Return the (X, Y) coordinate for the center point of the cell that contains the specified text.  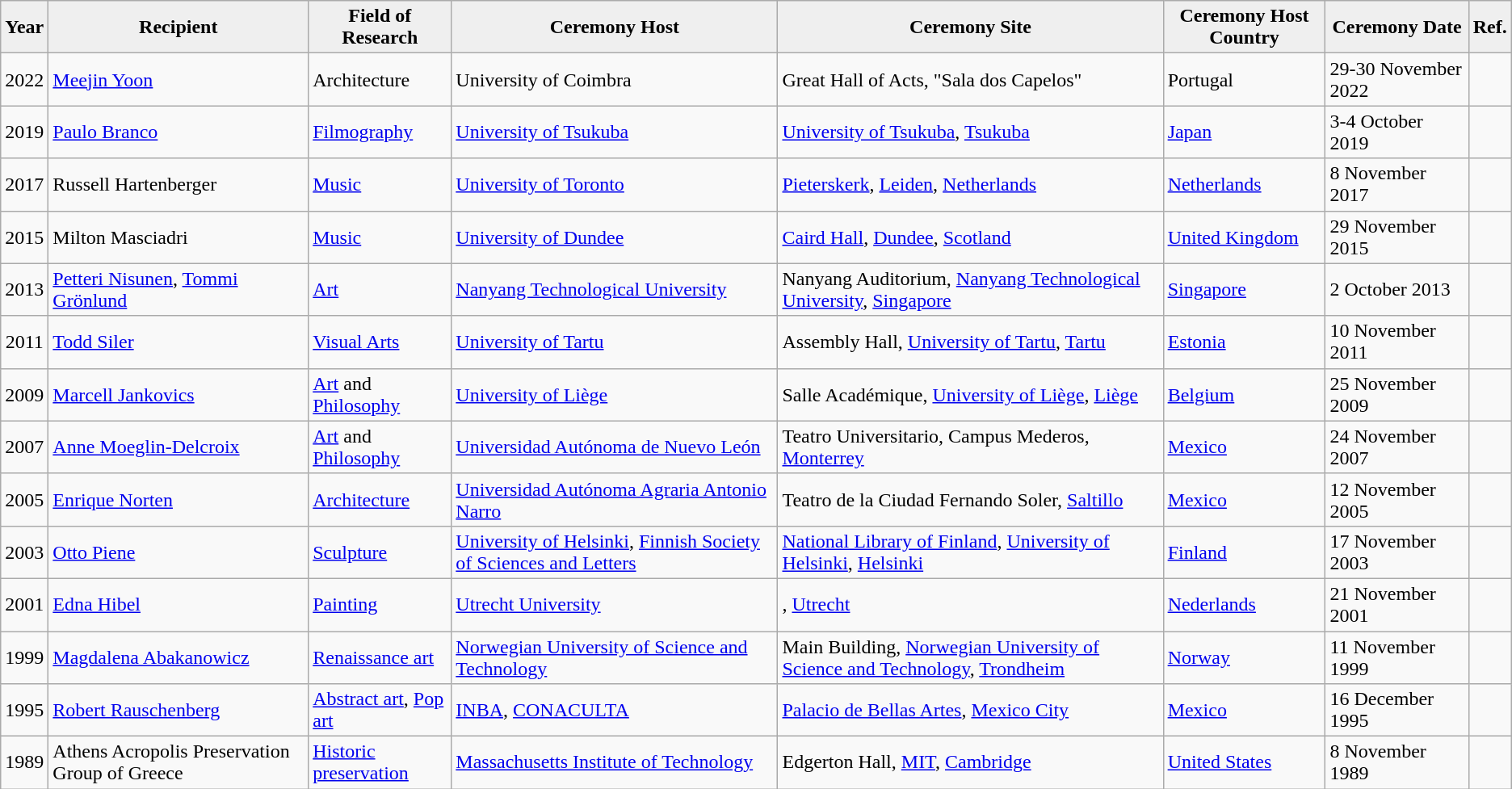
Belgium (1244, 394)
, Utrecht (971, 604)
Utrecht University (615, 604)
2015 (24, 237)
24 November 2007 (1397, 447)
Ceremony Host Country (1244, 27)
Recipient (178, 27)
University of Tsukuba, Tsukuba (971, 132)
Nanyang Auditorium, Nanyang Technological University, Singapore (971, 289)
Todd Siler (178, 342)
United States (1244, 762)
Norway (1244, 657)
2022 (24, 79)
2003 (24, 552)
Nanyang Technological University (615, 289)
University of Helsinki, Finnish Society of Sciences and Letters (615, 552)
Caird Hall, Dundee, Scotland (971, 237)
Salle Académique, University of Liège, Liège (971, 394)
11 November 1999 (1397, 657)
29 November 2015 (1397, 237)
2019 (24, 132)
University of Tsukuba (615, 132)
2001 (24, 604)
Edna Hibel (178, 604)
Ceremony Host (615, 27)
8 November 2017 (1397, 184)
12 November 2005 (1397, 499)
Art (380, 289)
Painting (380, 604)
3-4 October 2019 (1397, 132)
16 December 1995 (1397, 711)
Sculpture (380, 552)
University of Dundee (615, 237)
2009 (24, 394)
Enrique Norten (178, 499)
Historic preservation (380, 762)
Ref. (1489, 27)
Nederlands (1244, 604)
Pieterskerk, Leiden, Netherlands (971, 184)
2013 (24, 289)
Ceremony Site (971, 27)
Great Hall of Acts, "Sala dos Capelos" (971, 79)
Universidad Autónoma Agraria Antonio Narro (615, 499)
University of Toronto (615, 184)
Paulo Branco (178, 132)
Main Building, Norwegian University of Science and Technology, Trondheim (971, 657)
Portugal (1244, 79)
21 November 2001 (1397, 604)
United Kingdom (1244, 237)
2007 (24, 447)
Russell Hartenberger (178, 184)
Milton Masciadri (178, 237)
Filmography (380, 132)
Magdalena Abakanowicz (178, 657)
1999 (24, 657)
Anne Moeglin-Delcroix (178, 447)
Estonia (1244, 342)
1989 (24, 762)
Assembly Hall, University of Tartu, Tartu (971, 342)
Massachusetts Institute of Technology (615, 762)
Japan (1244, 132)
Robert Rauschenberg (178, 711)
Marcell Jankovics (178, 394)
17 November 2003 (1397, 552)
Norwegian University of Science and Technology (615, 657)
Universidad Autónoma de Nuevo León (615, 447)
2005 (24, 499)
Otto Piene (178, 552)
Singapore (1244, 289)
University of Liège (615, 394)
INBA, CONACULTA (615, 711)
2011 (24, 342)
25 November 2009 (1397, 394)
Ceremony Date (1397, 27)
8 November 1989 (1397, 762)
Netherlands (1244, 184)
Palacio de Bellas Artes, Mexico City (971, 711)
Teatro de la Ciudad Fernando Soler, Saltillo (971, 499)
Renaissance art (380, 657)
2017 (24, 184)
Visual Arts (380, 342)
Finland (1244, 552)
Year (24, 27)
Athens Acropolis Preservation Group of Greece (178, 762)
University of Coimbra (615, 79)
National Library of Finland, University of Helsinki, Helsinki (971, 552)
Field of Research (380, 27)
10 November 2011 (1397, 342)
1995 (24, 711)
Meejin Yoon (178, 79)
Edgerton Hall, MIT, Cambridge (971, 762)
University of Tartu (615, 342)
Abstract art, Pop art (380, 711)
Petteri Nisunen, Tommi Grönlund (178, 289)
2 October 2013 (1397, 289)
29-30 November 2022 (1397, 79)
Teatro Universitario, Campus Mederos, Monterrey (971, 447)
